Determine the (X, Y) coordinate at the center of the cell enclosing the given text.  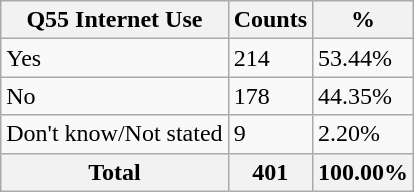
2.20% (364, 134)
% (364, 20)
Don't know/Not stated (114, 134)
214 (270, 58)
Q55 Internet Use (114, 20)
401 (270, 172)
Yes (114, 58)
44.35% (364, 96)
Total (114, 172)
178 (270, 96)
53.44% (364, 58)
100.00% (364, 172)
9 (270, 134)
Counts (270, 20)
No (114, 96)
